Return the (X, Y) coordinate for the center point of the cell that contains the specified text.  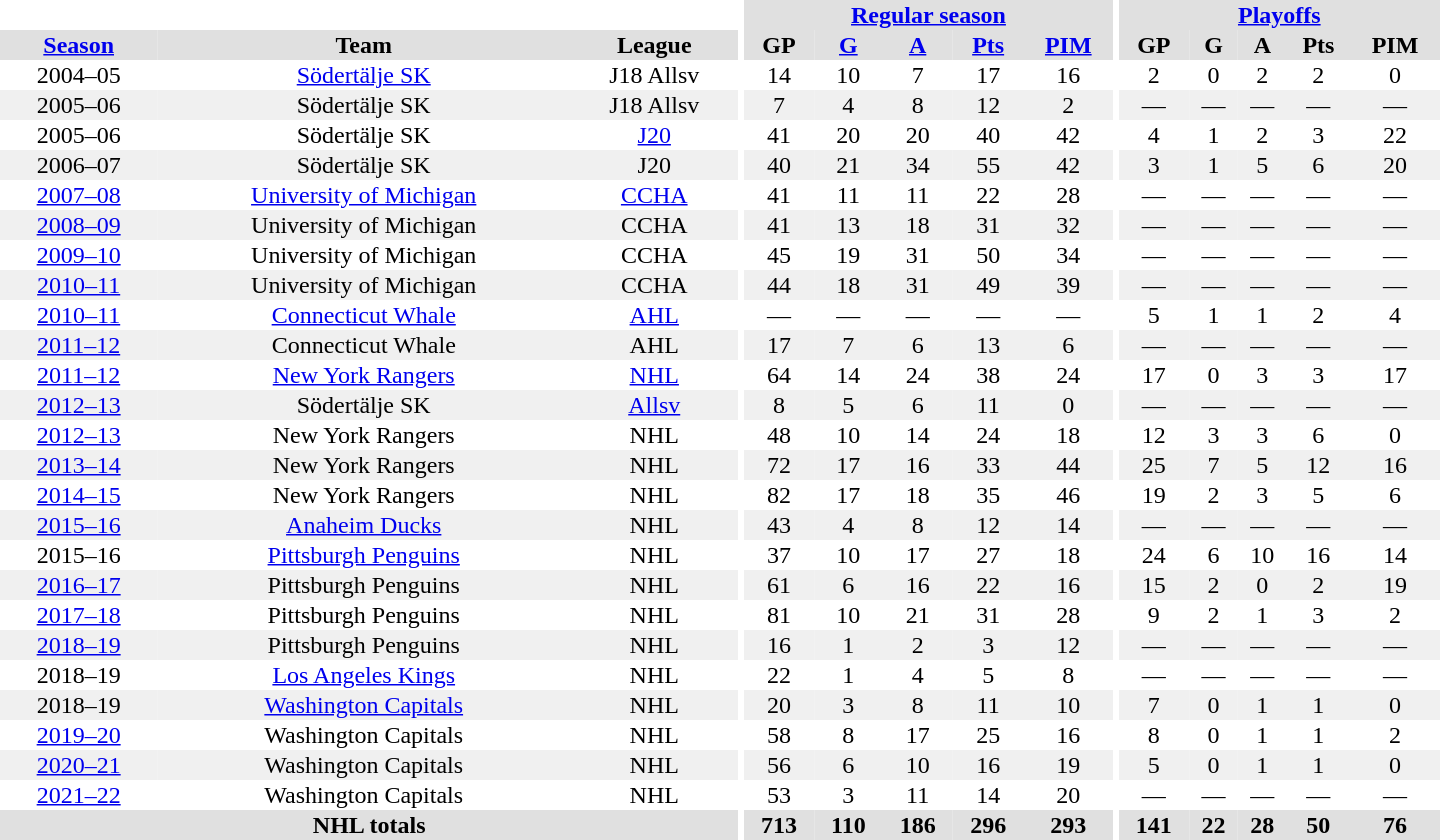
35 (988, 495)
81 (779, 615)
2019–20 (78, 735)
Team (364, 45)
2009–10 (78, 255)
2017–18 (78, 615)
64 (779, 375)
37 (779, 555)
56 (779, 765)
39 (1068, 285)
82 (779, 495)
2020–21 (78, 765)
2007–08 (78, 195)
2021–22 (78, 795)
Allsv (654, 405)
72 (779, 465)
76 (1395, 825)
NHL totals (369, 825)
53 (779, 795)
Anaheim Ducks (364, 525)
27 (988, 555)
Playoffs (1280, 15)
713 (779, 825)
141 (1154, 825)
61 (779, 585)
186 (917, 825)
43 (779, 525)
45 (779, 255)
46 (1068, 495)
Regular season (928, 15)
49 (988, 285)
2013–14 (78, 465)
38 (988, 375)
Season (78, 45)
15 (1154, 585)
32 (1068, 225)
110 (848, 825)
9 (1154, 615)
2014–15 (78, 495)
2016–17 (78, 585)
2008–09 (78, 225)
2006–07 (78, 165)
55 (988, 165)
58 (779, 735)
296 (988, 825)
48 (779, 435)
33 (988, 465)
League (654, 45)
Los Angeles Kings (364, 675)
293 (1068, 825)
2004–05 (78, 75)
